Provide the (x, y) coordinate of the cell's center where the given text is located.  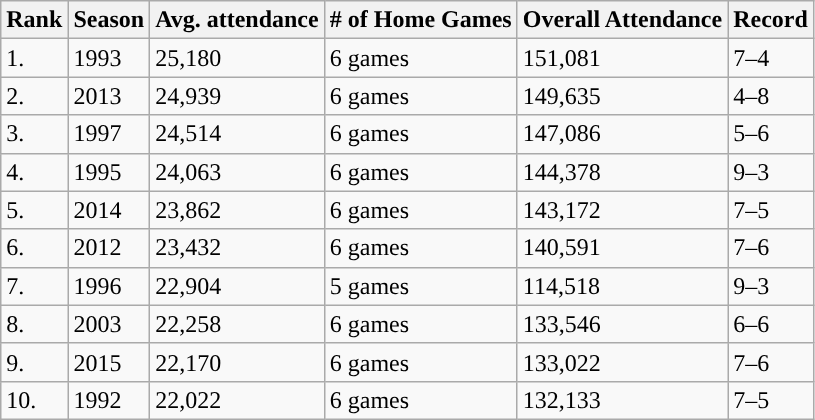
8. (34, 324)
24,939 (238, 96)
143,172 (622, 210)
2012 (109, 248)
5–6 (771, 134)
144,378 (622, 172)
Avg. attendance (238, 20)
24,514 (238, 134)
151,081 (622, 58)
22,022 (238, 400)
6–6 (771, 324)
2013 (109, 96)
7. (34, 286)
1995 (109, 172)
133,022 (622, 362)
2003 (109, 324)
1996 (109, 286)
2015 (109, 362)
2. (34, 96)
25,180 (238, 58)
10. (34, 400)
Season (109, 20)
22,258 (238, 324)
114,518 (622, 286)
2014 (109, 210)
133,546 (622, 324)
Record (771, 20)
# of Home Games (420, 20)
3. (34, 134)
9. (34, 362)
1993 (109, 58)
149,635 (622, 96)
22,170 (238, 362)
140,591 (622, 248)
5 games (420, 286)
23,432 (238, 248)
4. (34, 172)
Overall Attendance (622, 20)
22,904 (238, 286)
24,063 (238, 172)
147,086 (622, 134)
Rank (34, 20)
1992 (109, 400)
7–4 (771, 58)
6. (34, 248)
23,862 (238, 210)
4–8 (771, 96)
132,133 (622, 400)
5. (34, 210)
1997 (109, 134)
1. (34, 58)
